From the cell containing the given text, extract its center point as (x, y) coordinate. 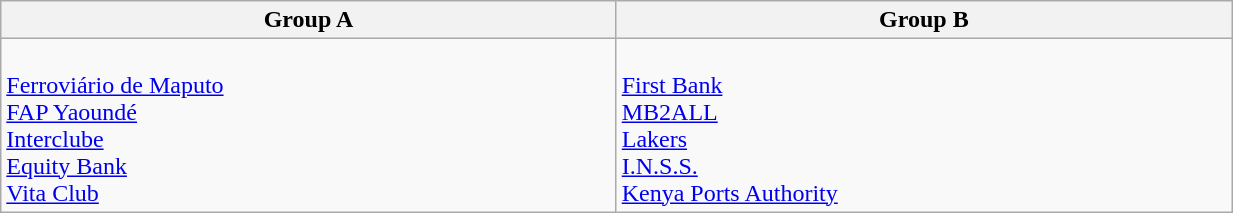
Group A (308, 20)
Group B (924, 20)
First Bank MB2ALL Lakers I.N.S.S. Kenya Ports Authority (924, 126)
Ferroviário de Maputo FAP Yaoundé Interclube Equity Bank Vita Club (308, 126)
